For the text-containing cell, return its midpoint in [x, y] coordinate format. 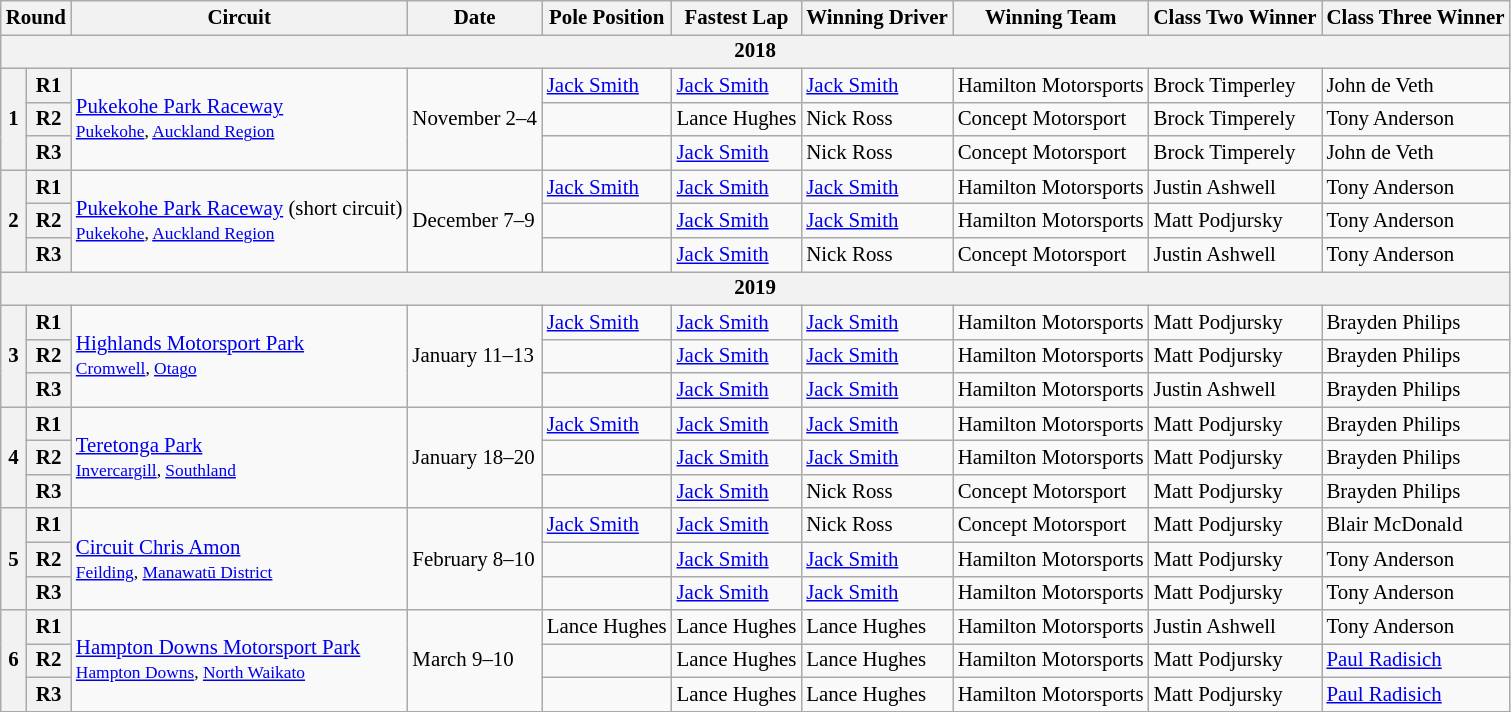
Circuit [240, 18]
January 18–20 [474, 458]
2019 [756, 288]
Teretonga ParkInvercargill, Southland [240, 458]
Class Two Winner [1236, 18]
March 9–10 [474, 661]
Winning Driver [876, 18]
5 [14, 559]
6 [14, 661]
3 [14, 356]
4 [14, 458]
Date [474, 18]
January 11–13 [474, 356]
Winning Team [1051, 18]
Pukekohe Park Raceway (short circuit)Pukekohe, Auckland Region [240, 221]
Blair McDonald [1416, 525]
Circuit Chris AmonFeilding, Manawatū District [240, 559]
Pole Position [607, 18]
February 8–10 [474, 559]
Fastest Lap [737, 18]
Brock Timperley [1236, 85]
Highlands Motorsport ParkCromwell, Otago [240, 356]
Pukekohe Park RacewayPukekohe, Auckland Region [240, 119]
Class Three Winner [1416, 18]
Hampton Downs Motorsport ParkHampton Downs, North Waikato [240, 661]
2 [14, 221]
December 7–9 [474, 221]
1 [14, 119]
2018 [756, 51]
Round [36, 18]
November 2–4 [474, 119]
